From the cell containing the given text, extract its center point as [X, Y] coordinate. 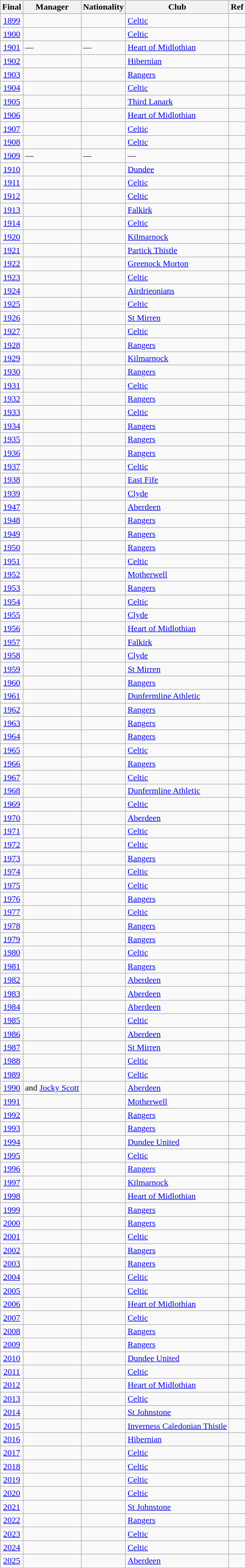
1912 [12, 196]
1909 [12, 155]
2004 [12, 1277]
Inverness Caledonian Thistle [177, 1426]
1985 [12, 1020]
Final [12, 7]
1950 [12, 547]
1967 [12, 777]
1994 [12, 1142]
1969 [12, 804]
1990 [12, 1088]
2002 [12, 1250]
1923 [12, 277]
2020 [12, 1493]
1926 [12, 318]
1907 [12, 129]
1920 [12, 237]
1958 [12, 656]
1980 [12, 953]
2000 [12, 1223]
1955 [12, 615]
2022 [12, 1520]
Greenock Morton [177, 264]
1906 [12, 115]
2012 [12, 1385]
1982 [12, 980]
1961 [12, 696]
1903 [12, 75]
1968 [12, 791]
2017 [12, 1453]
2013 [12, 1399]
1974 [12, 872]
1952 [12, 574]
1904 [12, 88]
1911 [12, 183]
Dundee [177, 169]
1972 [12, 845]
1949 [12, 534]
1983 [12, 993]
1965 [12, 750]
2025 [12, 1561]
1951 [12, 561]
Nationality [103, 7]
Airdrieonians [177, 291]
1925 [12, 304]
1981 [12, 966]
1931 [12, 385]
1901 [12, 48]
2001 [12, 1236]
1932 [12, 399]
Third Lanark [177, 102]
1959 [12, 669]
1970 [12, 818]
1954 [12, 602]
1928 [12, 345]
2014 [12, 1412]
1976 [12, 899]
1935 [12, 439]
2003 [12, 1264]
1992 [12, 1115]
1927 [12, 331]
1993 [12, 1129]
1924 [12, 291]
1987 [12, 1048]
1937 [12, 466]
Manager [52, 7]
2016 [12, 1439]
1973 [12, 858]
2007 [12, 1318]
1962 [12, 710]
1902 [12, 61]
1960 [12, 683]
1913 [12, 210]
Ref [237, 7]
1933 [12, 413]
1929 [12, 358]
1900 [12, 34]
1910 [12, 169]
1905 [12, 102]
1930 [12, 372]
1986 [12, 1034]
1914 [12, 223]
1979 [12, 939]
2006 [12, 1304]
1948 [12, 520]
2018 [12, 1466]
2010 [12, 1358]
2021 [12, 1507]
1998 [12, 1196]
1934 [12, 426]
1999 [12, 1209]
1953 [12, 588]
1957 [12, 642]
1899 [12, 21]
1991 [12, 1102]
1963 [12, 723]
1997 [12, 1182]
1996 [12, 1169]
1971 [12, 831]
1921 [12, 250]
1939 [12, 493]
2024 [12, 1547]
2008 [12, 1331]
1908 [12, 142]
1936 [12, 453]
1956 [12, 629]
Club [177, 7]
2011 [12, 1372]
1984 [12, 1007]
1938 [12, 480]
1975 [12, 885]
1966 [12, 764]
2019 [12, 1480]
1989 [12, 1075]
1947 [12, 507]
1922 [12, 264]
1978 [12, 926]
and Jocky Scott [52, 1088]
1988 [12, 1061]
1964 [12, 737]
1995 [12, 1155]
2015 [12, 1426]
2005 [12, 1291]
Partick Thistle [177, 250]
2009 [12, 1345]
East Fife [177, 480]
2023 [12, 1534]
1977 [12, 912]
